Identify which cell holds the provided text, then report its [X, Y] central coordinate. 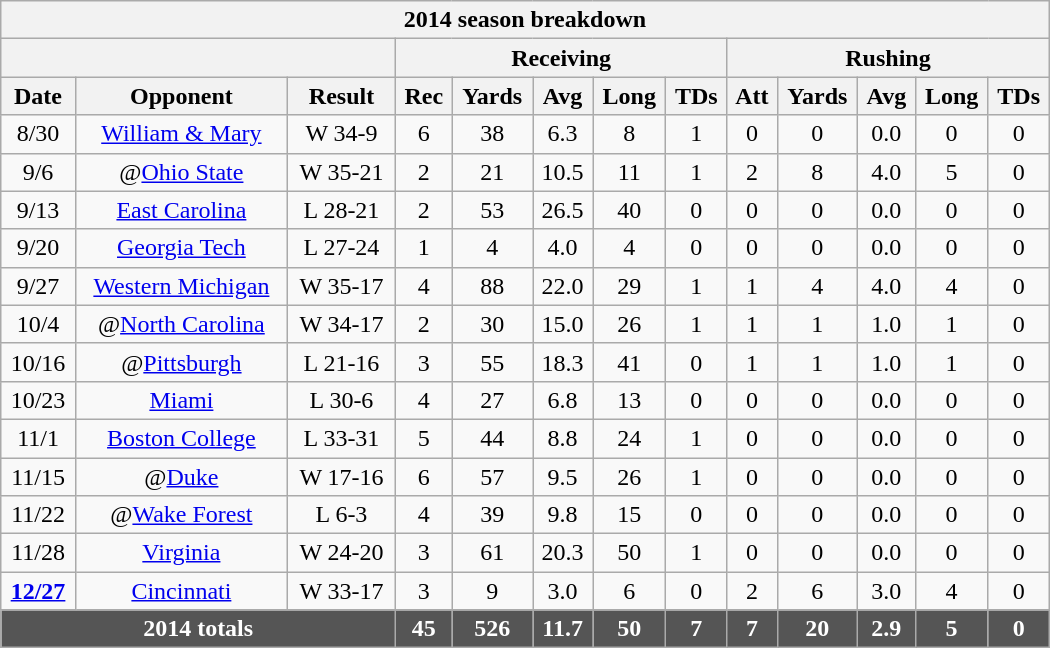
9.5 [563, 477]
15.0 [563, 324]
L 33-31 [341, 438]
Date [38, 96]
@Ohio State [181, 172]
27 [492, 400]
45 [424, 629]
2014 totals [198, 629]
53 [492, 210]
Rushing [888, 58]
29 [630, 286]
9/20 [38, 248]
East Carolina [181, 210]
11/22 [38, 515]
6.8 [563, 400]
@Wake Forest [181, 515]
6.3 [563, 134]
W 34-17 [341, 324]
L 21-16 [341, 362]
W 17-16 [341, 477]
13 [630, 400]
39 [492, 515]
Cincinnati [181, 591]
L 27-24 [341, 248]
24 [630, 438]
57 [492, 477]
Receiving [562, 58]
Virginia [181, 553]
Opponent [181, 96]
10.5 [563, 172]
@Duke [181, 477]
55 [492, 362]
William & Mary [181, 134]
10/23 [38, 400]
40 [630, 210]
Rec [424, 96]
38 [492, 134]
@Pittsburgh [181, 362]
W 24-20 [341, 553]
11/1 [38, 438]
526 [492, 629]
W 35-17 [341, 286]
22.0 [563, 286]
8.8 [563, 438]
W 35-21 [341, 172]
Western Michigan [181, 286]
10/4 [38, 324]
Result [341, 96]
12/27 [38, 591]
L 28-21 [341, 210]
L 6-3 [341, 515]
26.5 [563, 210]
@North Carolina [181, 324]
21 [492, 172]
11.7 [563, 629]
20.3 [563, 553]
8/30 [38, 134]
Boston College [181, 438]
Miami [181, 400]
9.8 [563, 515]
9/27 [38, 286]
20 [818, 629]
44 [492, 438]
88 [492, 286]
2.9 [886, 629]
15 [630, 515]
9/6 [38, 172]
61 [492, 553]
11/15 [38, 477]
2014 season breakdown [525, 20]
11/28 [38, 553]
10/16 [38, 362]
L 30-6 [341, 400]
W 34-9 [341, 134]
9/13 [38, 210]
18.3 [563, 362]
30 [492, 324]
9 [492, 591]
Att [752, 96]
11 [630, 172]
41 [630, 362]
W 33-17 [341, 591]
Georgia Tech [181, 248]
